Return the [x, y] coordinate for the center point of the cell that contains the specified text.  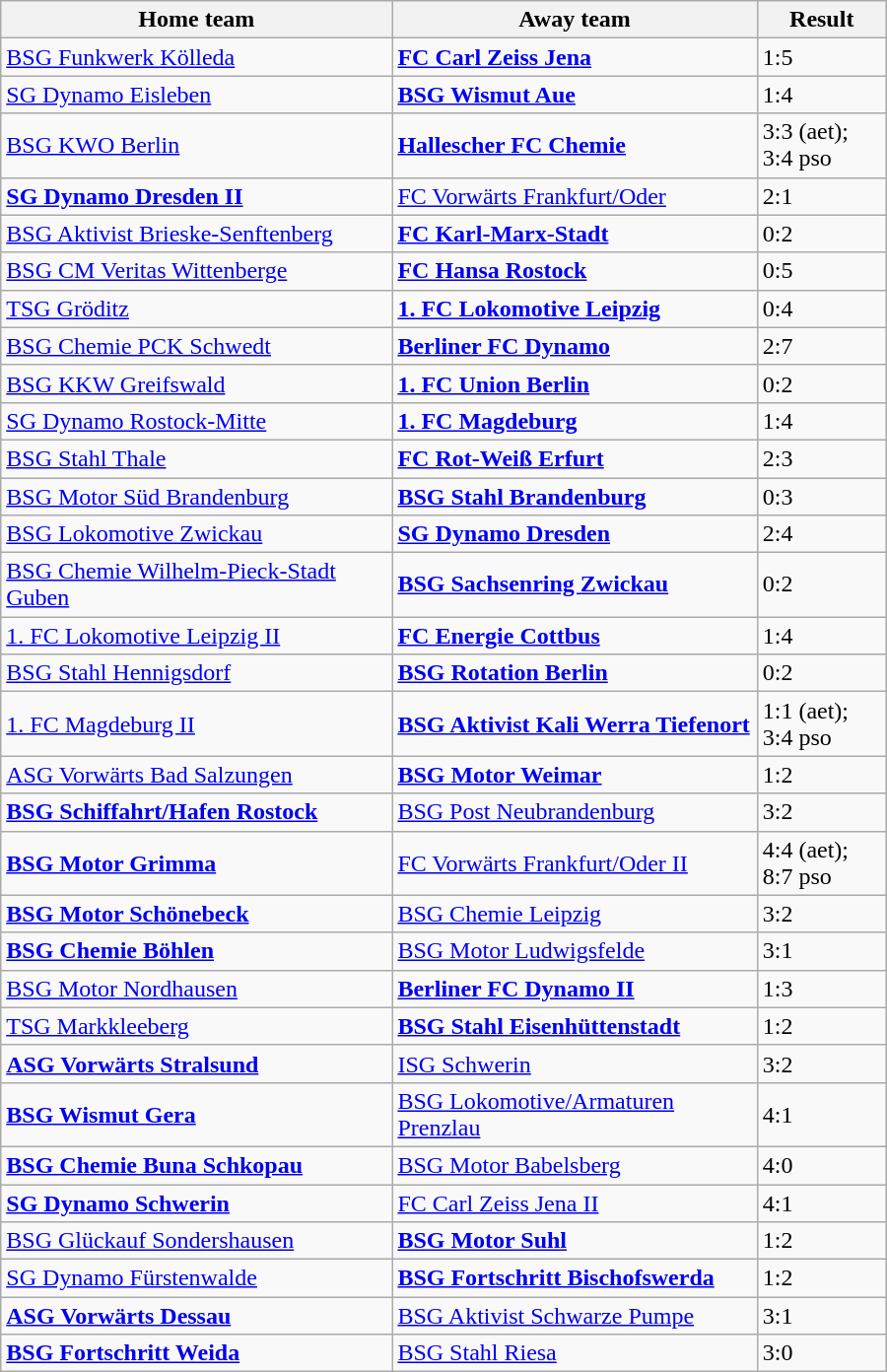
TSG Gröditz [197, 309]
BSG Post Neubrandenburg [575, 812]
FC Rot-Weiß Erfurt [575, 458]
BSG Aktivist Schwarze Pumpe [575, 1316]
0:4 [822, 309]
BSG Chemie Wilhelm-Pieck-Stadt Guben [197, 585]
4:0 [822, 1165]
BSG KKW Greifswald [197, 383]
BSG Lokomotive Zwickau [197, 534]
3:0 [822, 1353]
Home team [197, 20]
SG Dynamo Schwerin [197, 1203]
SG Dynamo Fürstenwalde [197, 1278]
FC Karl-Marx-Stadt [575, 234]
1. FC Magdeburg II [197, 723]
1:5 [822, 57]
BSG Stahl Riesa [575, 1353]
1. FC Magdeburg [575, 421]
4:4 (aet); 8:7 pso [822, 863]
BSG Aktivist Kali Werra Tiefenort [575, 723]
Result [822, 20]
ASG Vorwärts Stralsund [197, 1063]
BSG Motor Suhl [575, 1241]
SG Dynamo Dresden II [197, 196]
SG Dynamo Dresden [575, 534]
BSG Stahl Eisenhüttenstadt [575, 1026]
2:7 [822, 346]
Hallescher FC Chemie [575, 146]
Berliner FC Dynamo II [575, 989]
BSG Motor Schönebeck [197, 914]
BSG Wismut Gera [197, 1114]
BSG Stahl Hennigsdorf [197, 673]
BSG Fortschritt Bischofswerda [575, 1278]
FC Energie Cottbus [575, 636]
BSG Glückauf Sondershausen [197, 1241]
BSG Fortschritt Weida [197, 1353]
BSG Motor Nordhausen [197, 989]
Away team [575, 20]
FC Vorwärts Frankfurt/Oder [575, 196]
0:5 [822, 271]
BSG Aktivist Brieske-Senftenberg [197, 234]
FC Hansa Rostock [575, 271]
SG Dynamo Eisleben [197, 95]
BSG Rotation Berlin [575, 673]
1. FC Union Berlin [575, 383]
ASG Vorwärts Bad Salzungen [197, 775]
0:3 [822, 496]
2:3 [822, 458]
BSG Motor Ludwigsfelde [575, 951]
BSG Funkwerk Kölleda [197, 57]
1. FC Lokomotive Leipzig [575, 309]
BSG Lokomotive/Armaturen Prenzlau [575, 1114]
2:4 [822, 534]
FC Vorwärts Frankfurt/Oder II [575, 863]
1. FC Lokomotive Leipzig II [197, 636]
3:3 (aet); 3:4 pso [822, 146]
BSG Chemie Buna Schkopau [197, 1165]
FC Carl Zeiss Jena [575, 57]
BSG Chemie PCK Schwedt [197, 346]
BSG Motor Grimma [197, 863]
FC Carl Zeiss Jena II [575, 1203]
TSG Markkleeberg [197, 1026]
BSG KWO Berlin [197, 146]
BSG Sachsenring Zwickau [575, 585]
1:3 [822, 989]
1:1 (aet); 3:4 pso [822, 723]
2:1 [822, 196]
BSG Chemie Böhlen [197, 951]
BSG Motor Süd Brandenburg [197, 496]
BSG Schiffahrt/Hafen Rostock [197, 812]
BSG Motor Weimar [575, 775]
BSG Chemie Leipzig [575, 914]
ASG Vorwärts Dessau [197, 1316]
SG Dynamo Rostock-Mitte [197, 421]
BSG Motor Babelsberg [575, 1165]
BSG Stahl Brandenburg [575, 496]
Berliner FC Dynamo [575, 346]
ISG Schwerin [575, 1063]
BSG Stahl Thale [197, 458]
BSG Wismut Aue [575, 95]
BSG CM Veritas Wittenberge [197, 271]
